Extract the (X, Y) coordinate from the center of the cell holding the provided text.  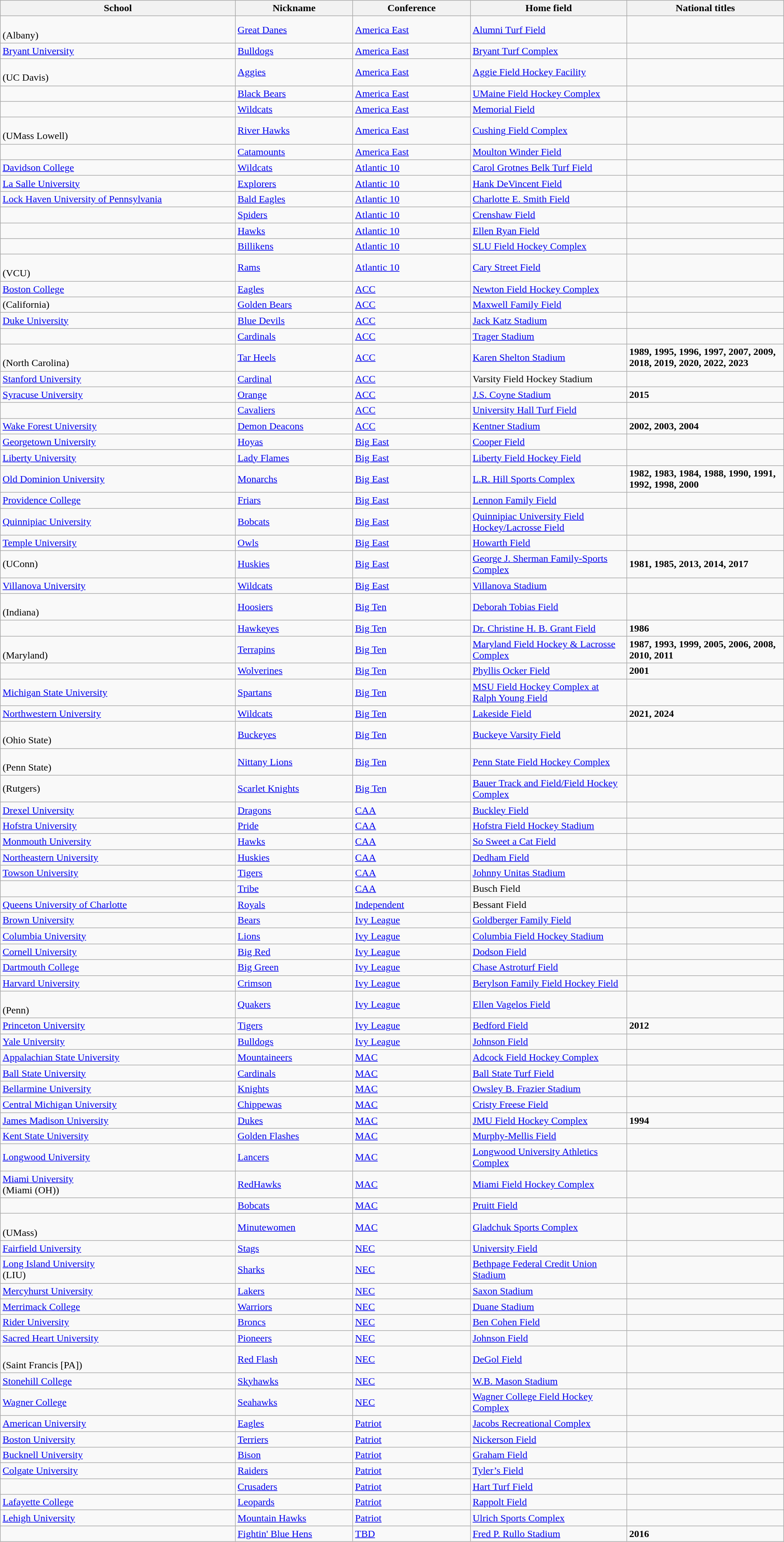
University Field (548, 1248)
Cornell University (118, 952)
Michigan State University (118, 692)
Friars (294, 500)
Skyhawks (294, 1381)
Wagner College (118, 1402)
Deborah Tobias Field (548, 607)
Leopards (294, 1502)
La Salle University (118, 183)
Rider University (118, 1322)
Independent (411, 905)
Jack Katz Stadium (548, 321)
Miami University(Miami (OH)) (118, 1185)
Hart Turf Field (548, 1487)
2021, 2024 (705, 714)
Hofstra Field Hockey Stadium (548, 826)
Liberty University (118, 457)
Columbia University (118, 936)
Ellen Vagelos Field (548, 1004)
Cardinal (294, 379)
Gladchuk Sports Complex (548, 1227)
Princeton University (118, 1026)
(UMass Lowell) (118, 131)
Yale University (118, 1042)
Terrapins (294, 649)
Stanford University (118, 379)
SLU Field Hockey Complex (548, 247)
Sacred Heart University (118, 1338)
Dartmouth College (118, 967)
Graham Field (548, 1455)
Scarlet Knights (294, 788)
1982, 1983, 1984, 1988, 1990, 1991, 1992, 1998, 2000 (705, 479)
Varsity Field Hockey Stadium (548, 379)
(Maryland) (118, 649)
Bauer Track and Field/Field Hockey Complex (548, 788)
Georgetown University (118, 442)
Chase Astroturf Field (548, 967)
Northwestern University (118, 714)
Blue Devils (294, 321)
Adcock Field Hockey Complex (548, 1057)
River Hawks (294, 131)
Providence College (118, 500)
Queens University of Charlotte (118, 905)
Dukes (294, 1121)
Columbia Field Hockey Stadium (548, 936)
Boston College (118, 289)
Explorers (294, 183)
Saxon Stadium (548, 1291)
Demon Deacons (294, 426)
Quinnipiac University (118, 521)
Pioneers (294, 1338)
Wagner College Field Hockey Complex (548, 1402)
Great Danes (294, 30)
Crenshaw Field (548, 215)
Aggies (294, 72)
1994 (705, 1121)
Miami Field Hockey Complex (548, 1185)
Lock Haven University of Pennsylvania (118, 199)
Wolverines (294, 671)
J.S. Coyne Stadium (548, 395)
Ball State University (118, 1073)
Duke University (118, 321)
Johnny Unitas Stadium (548, 873)
National titles (705, 8)
Seahawks (294, 1402)
Harvard University (118, 983)
Old Dominion University (118, 479)
American University (118, 1423)
Tyler’s Field (548, 1471)
Owls (294, 543)
Kent State University (118, 1136)
Lakeside Field (548, 714)
(Albany) (118, 30)
Black Bears (294, 93)
Cary Street Field (548, 268)
(Saint Francis [PA]) (118, 1359)
Murphy-Mellis Field (548, 1136)
1987, 1993, 1999, 2005, 2006, 2008, 2010, 2011 (705, 649)
Dragons (294, 810)
Stonehill College (118, 1381)
Bellarmine University (118, 1089)
L.R. Hill Sports Complex (548, 479)
Red Flash (294, 1359)
2001 (705, 671)
Cavaliers (294, 410)
(UMass) (118, 1227)
1986 (705, 628)
Brown University (118, 920)
Kentner Stadium (548, 426)
Busch Field (548, 889)
Pruitt Field (548, 1206)
2012 (705, 1026)
Phyllis Ocker Field (548, 671)
Moulton Winder Field (548, 152)
Mountain Hawks (294, 1518)
Conference (411, 8)
2015 (705, 395)
Pride (294, 826)
Fightin' Blue Hens (294, 1534)
Rappolt Field (548, 1502)
2016 (705, 1534)
Charlotte E. Smith Field (548, 199)
So Sweet a Cat Field (548, 841)
(Penn State) (118, 762)
Boston University (118, 1439)
Towson University (118, 873)
Home field (548, 8)
Royals (294, 905)
Temple University (118, 543)
Orange (294, 395)
Warriors (294, 1307)
(Rutgers) (118, 788)
Appalachian State University (118, 1057)
Maxwell Family Field (548, 305)
(Ohio State) (118, 735)
Ben Cohen Field (548, 1322)
Goldberger Family Field (548, 920)
Syracuse University (118, 395)
Nittany Lions (294, 762)
Bison (294, 1455)
Davidson College (118, 168)
Alumni Turf Field (548, 30)
Broncs (294, 1322)
Cristy Freese Field (548, 1104)
MSU Field Hockey Complex at Ralph Young Field (548, 692)
UMaine Field Hockey Complex (548, 93)
Catamounts (294, 152)
Tribe (294, 889)
Newton Field Hockey Complex (548, 289)
Lions (294, 936)
Chippewas (294, 1104)
Trager Stadium (548, 336)
Maryland Field Hockey & Lacrosse Complex (548, 649)
Cushing Field Complex (548, 131)
Crusaders (294, 1487)
Berylson Family Field Hockey Field (548, 983)
RedHawks (294, 1185)
Nickerson Field (548, 1439)
(UC Davis) (118, 72)
Long Island University(LIU) (118, 1270)
Bears (294, 920)
Hawkeyes (294, 628)
Lehigh University (118, 1518)
Howarth Field (548, 543)
Longwood University Athletics Complex (548, 1157)
George J. Sherman Family-Sports Complex (548, 564)
Bucknell University (118, 1455)
2002, 2003, 2004 (705, 426)
Owsley B. Frazier Stadium (548, 1089)
Merrimack College (118, 1307)
Billikens (294, 247)
Big Green (294, 967)
Dr. Christine H. B. Grant Field (548, 628)
Colgate University (118, 1471)
Terriers (294, 1439)
(Indiana) (118, 607)
Lennon Family Field (548, 500)
Golden Bears (294, 305)
Dedham Field (548, 857)
Longwood University (118, 1157)
Cooper Field (548, 442)
Central Michigan University (118, 1104)
Spartans (294, 692)
Lafayette College (118, 1502)
(UConn) (118, 564)
Ellen Ryan Field (548, 230)
Nickname (294, 8)
Hoosiers (294, 607)
Drexel University (118, 810)
Penn State Field Hockey Complex (548, 762)
Ulrich Sports Complex (548, 1518)
Karen Shelton Stadium (548, 357)
1989, 1995, 1996, 1997, 2007, 2009, 2018, 2019, 2020, 2022, 2023 (705, 357)
Lakers (294, 1291)
TBD (411, 1534)
Villanova Stadium (548, 586)
(VCU) (118, 268)
Spiders (294, 215)
Bald Eagles (294, 199)
Wake Forest University (118, 426)
Sharks (294, 1270)
W.B. Mason Stadium (548, 1381)
Stags (294, 1248)
Monmouth University (118, 841)
Buckeyes (294, 735)
Raiders (294, 1471)
Bryant Turf Complex (548, 51)
Monarchs (294, 479)
James Madison University (118, 1121)
Dodson Field (548, 952)
Knights (294, 1089)
Minutewomen (294, 1227)
Memorial Field (548, 109)
Bryant University (118, 51)
DeGol Field (548, 1359)
Rams (294, 268)
Mountaineers (294, 1057)
Bedford Field (548, 1026)
Golden Flashes (294, 1136)
Big Red (294, 952)
Jacobs Recreational Complex (548, 1423)
Duane Stadium (548, 1307)
Ball State Turf Field (548, 1073)
Fred P. Rullo Stadium (548, 1534)
Liberty Field Hockey Field (548, 457)
Lady Flames (294, 457)
Villanova University (118, 586)
Fairfield University (118, 1248)
Northeastern University (118, 857)
Crimson (294, 983)
Hank DeVincent Field (548, 183)
Quinnipiac University Field Hockey/Lacrosse Field (548, 521)
Hofstra University (118, 826)
Hoyas (294, 442)
School (118, 8)
JMU Field Hockey Complex (548, 1121)
1981, 1985, 2013, 2014, 2017 (705, 564)
Bessant Field (548, 905)
Mercyhurst University (118, 1291)
Lancers (294, 1157)
(North Carolina) (118, 357)
University Hall Turf Field (548, 410)
Tar Heels (294, 357)
Buckeye Varsity Field (548, 735)
Quakers (294, 1004)
(Penn) (118, 1004)
Aggie Field Hockey Facility (548, 72)
(California) (118, 305)
Carol Grotnes Belk Turf Field (548, 168)
Buckley Field (548, 810)
Bethpage Federal Credit Union Stadium (548, 1270)
